Pinpoint the cell where the given text exists, returning its [x, y] midpoint coordinate. 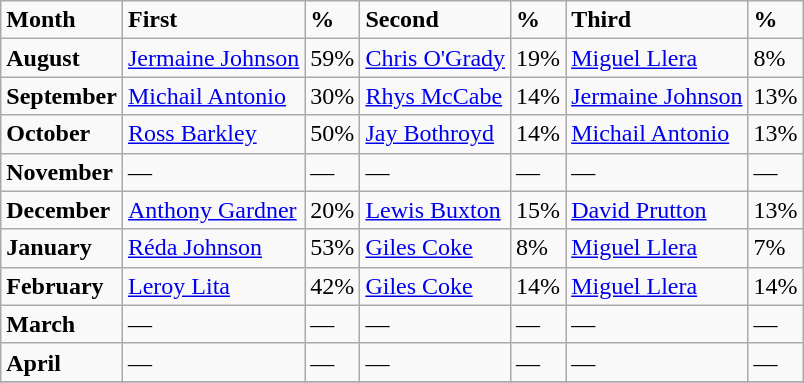
David Prutton [657, 210]
First [213, 20]
42% [332, 286]
50% [332, 134]
Second [436, 20]
January [62, 248]
30% [332, 96]
Jay Bothroyd [436, 134]
Third [657, 20]
Rhys McCabe [436, 96]
Chris O'Grady [436, 58]
20% [332, 210]
April [62, 362]
Month [62, 20]
Anthony Gardner [213, 210]
Ross Barkley [213, 134]
59% [332, 58]
March [62, 324]
October [62, 134]
August [62, 58]
Leroy Lita [213, 286]
Réda Johnson [213, 248]
February [62, 286]
53% [332, 248]
December [62, 210]
November [62, 172]
Lewis Buxton [436, 210]
7% [776, 248]
September [62, 96]
15% [538, 210]
19% [538, 58]
